Return [x, y] of the center of cell containing provided text 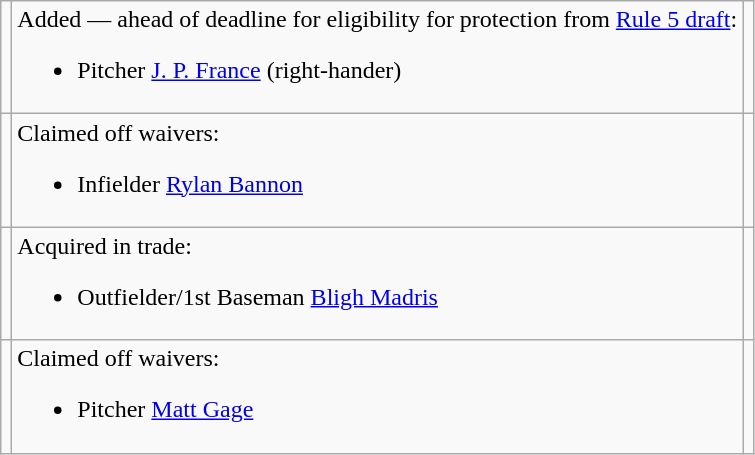
Added — ahead of deadline for eligibility for protection from Rule 5 draft:Pitcher J. P. France (right-hander) [378, 58]
Claimed off waivers:Infielder Rylan Bannon [378, 170]
Claimed off waivers:Pitcher Matt Gage [378, 396]
Acquired in trade:Outfielder/1st Baseman Bligh Madris [378, 284]
